Find where the given text appears and provide that cell's center as [X, Y] coordinate. 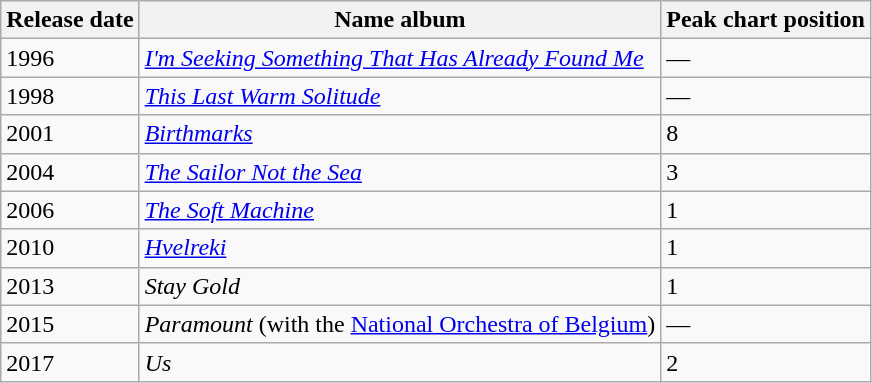
Peak chart position [766, 20]
2010 [70, 248]
The Soft Machine [400, 210]
Release date [70, 20]
This Last Warm Solitude [400, 96]
Birthmarks [400, 134]
2017 [70, 362]
2 [766, 362]
Hvelreki [400, 248]
3 [766, 172]
The Sailor Not the Sea [400, 172]
Us [400, 362]
2004 [70, 172]
1996 [70, 58]
2006 [70, 210]
1998 [70, 96]
I'm Seeking Something That Has Already Found Me [400, 58]
2001 [70, 134]
Stay Gold [400, 286]
2015 [70, 324]
8 [766, 134]
Paramount (with the National Orchestra of Belgium) [400, 324]
2013 [70, 286]
Name album [400, 20]
